Detect which cell encompasses the target text, then output its (X, Y) center coordinate. 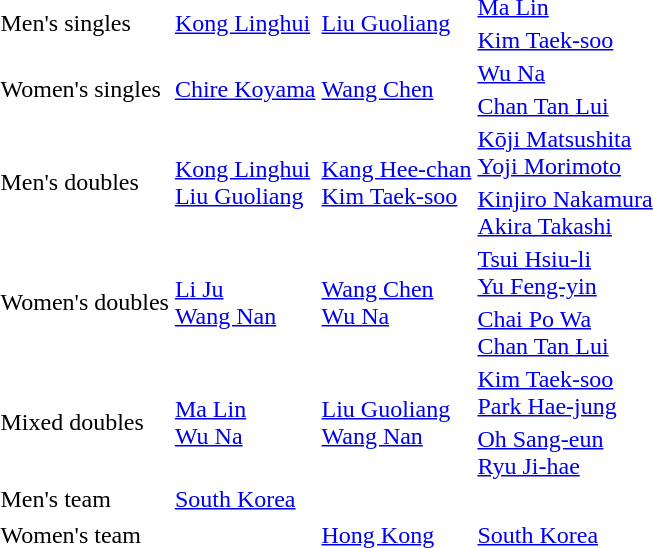
Ma Lin Wu Na (245, 422)
Chire Koyama (245, 90)
Liu Guoliang Wang Nan (396, 422)
Wang Chen Wu Na (396, 302)
Kang Hee-chan Kim Taek-soo (396, 182)
Wang Chen (396, 90)
Kong Linghui Liu Guoliang (245, 182)
South Korea (245, 499)
Li Ju Wang Nan (245, 302)
